Find where the given text appears and provide that cell's center as [X, Y] coordinate. 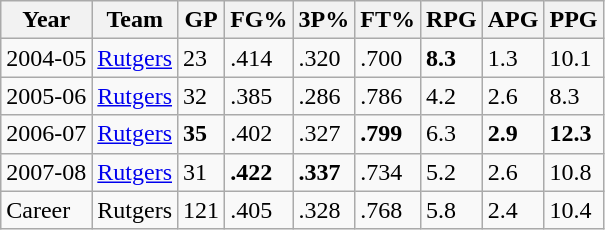
2005-06 [46, 96]
10.8 [574, 172]
.402 [259, 134]
.405 [259, 210]
.734 [388, 172]
PPG [574, 20]
32 [202, 96]
.320 [324, 58]
FT% [388, 20]
.799 [388, 134]
2004-05 [46, 58]
Team [135, 20]
RPG [451, 20]
.422 [259, 172]
2007-08 [46, 172]
.327 [324, 134]
Year [46, 20]
Career [46, 210]
2006-07 [46, 134]
.286 [324, 96]
31 [202, 172]
4.2 [451, 96]
121 [202, 210]
5.2 [451, 172]
2.4 [513, 210]
.414 [259, 58]
10.1 [574, 58]
.700 [388, 58]
.385 [259, 96]
.786 [388, 96]
6.3 [451, 134]
2.9 [513, 134]
.768 [388, 210]
.337 [324, 172]
5.8 [451, 210]
35 [202, 134]
GP [202, 20]
10.4 [574, 210]
1.3 [513, 58]
23 [202, 58]
.328 [324, 210]
APG [513, 20]
FG% [259, 20]
3P% [324, 20]
12.3 [574, 134]
